Return [X, Y] of the center of cell containing provided text 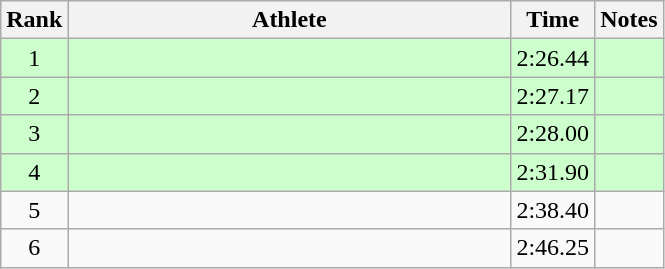
3 [34, 134]
2 [34, 96]
2:46.25 [553, 248]
Rank [34, 20]
5 [34, 210]
6 [34, 248]
Athlete [290, 20]
1 [34, 58]
2:28.00 [553, 134]
2:26.44 [553, 58]
2:27.17 [553, 96]
Notes [629, 20]
Time [553, 20]
2:38.40 [553, 210]
2:31.90 [553, 172]
4 [34, 172]
